From the cell containing the given text, extract its center point as [X, Y] coordinate. 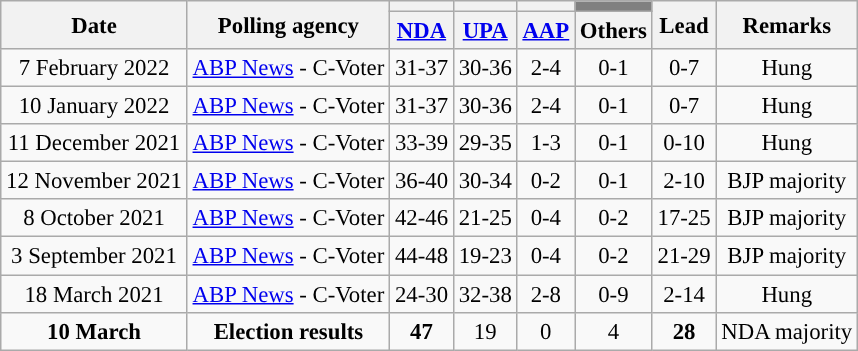
28 [684, 331]
42-46 [422, 219]
Date [94, 25]
17-25 [684, 219]
Lead [684, 25]
NDA majority [787, 331]
19-23 [485, 256]
18 March 2021 [94, 294]
0-10 [684, 143]
Polling agency [288, 25]
32-38 [485, 294]
2-8 [546, 294]
UPA [485, 31]
3 September 2021 [94, 256]
7 February 2022 [94, 68]
12 November 2021 [94, 181]
2-14 [684, 294]
47 [422, 331]
11 December 2021 [94, 143]
19 [485, 331]
Remarks [787, 25]
33-39 [422, 143]
36-40 [422, 181]
2-10 [684, 181]
29-35 [485, 143]
24-30 [422, 294]
AAP [546, 31]
21-29 [684, 256]
21-25 [485, 219]
10 March [94, 331]
8 October 2021 [94, 219]
Others [614, 31]
NDA [422, 31]
4 [614, 331]
10 January 2022 [94, 106]
0-9 [614, 294]
44-48 [422, 256]
Election results [288, 331]
1-3 [546, 143]
30-34 [485, 181]
0 [546, 331]
